Pinpoint the cell where the given text exists, returning its (x, y) midpoint coordinate. 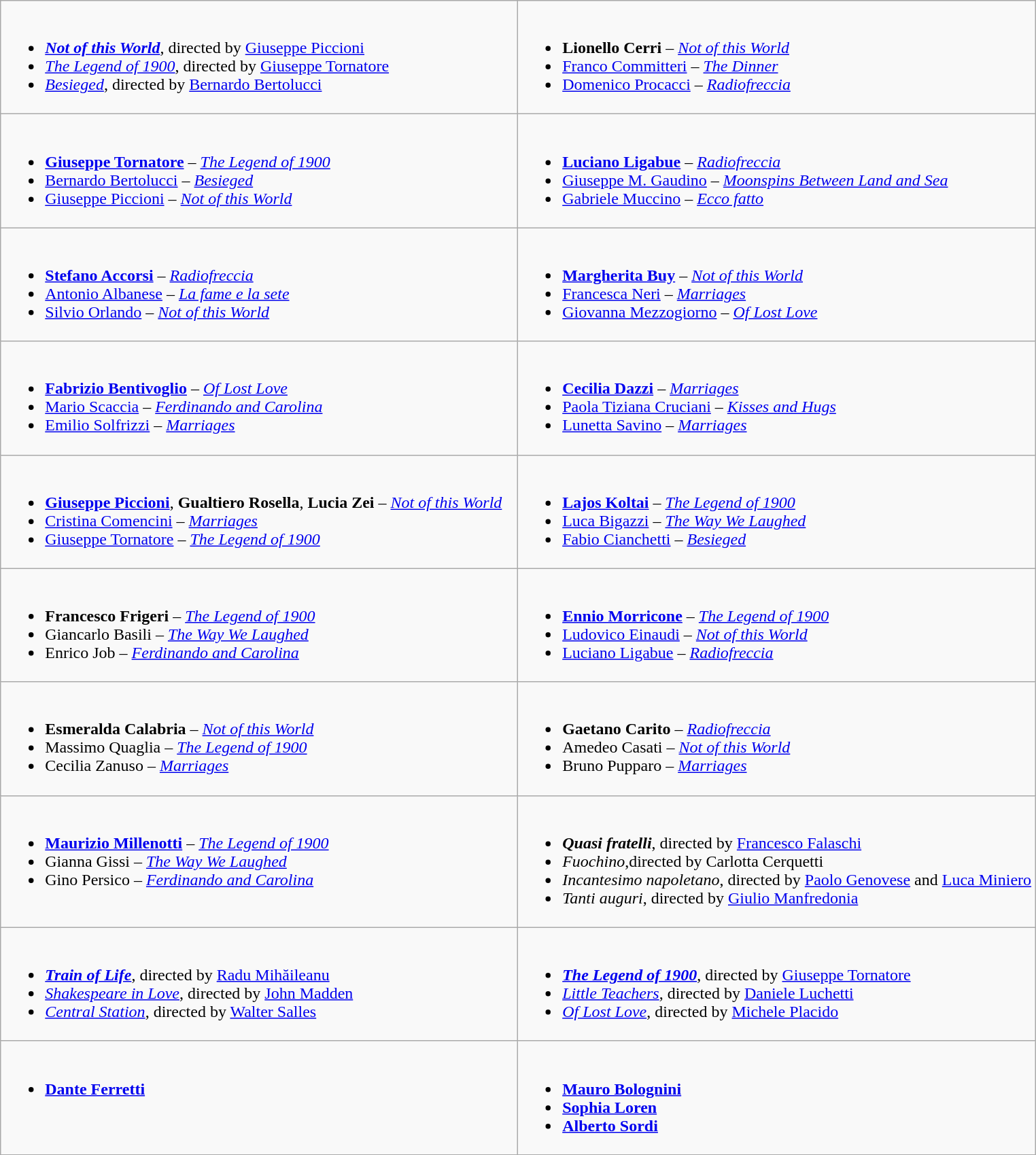
Lajos Koltai – The Legend of 1900Luca Bigazzi – The Way We LaughedFabio Cianchetti – Besieged (776, 511)
Cecilia Dazzi – MarriagesPaola Tiziana Cruciani – Kisses and HugsLunetta Savino – Marriages (776, 398)
Esmeralda Calabria – Not of this WorldMassimo Quaglia – The Legend of 1900Cecilia Zanuso – Marriages (260, 738)
Maurizio Millenotti – The Legend of 1900Gianna Gissi – The Way We LaughedGino Persico – Ferdinando and Carolina (260, 861)
Giuseppe Tornatore – The Legend of 1900Bernardo Bertolucci – BesiegedGiuseppe Piccioni – Not of this World (260, 171)
Train of Life, directed by Radu MihăileanuShakespeare in Love, directed by John MaddenCentral Station, directed by Walter Salles (260, 984)
Lionello Cerri – Not of this WorldFranco Committeri – The DinnerDomenico Procacci – Radiofreccia (776, 57)
Mauro BologniniSophia LorenAlberto Sordi (776, 1097)
Stefano Accorsi – RadiofrecciaAntonio Albanese – La fame e la seteSilvio Orlando – Not of this World (260, 284)
The Legend of 1900, directed by Giuseppe TornatoreLittle Teachers, directed by Daniele LuchettiOf Lost Love, directed by Michele Placido (776, 984)
Margherita Buy – Not of this WorldFrancesca Neri – MarriagesGiovanna Mezzogiorno – Of Lost Love (776, 284)
Francesco Frigeri – The Legend of 1900Giancarlo Basili – The Way We LaughedEnrico Job – Ferdinando and Carolina (260, 625)
Dante Ferretti (260, 1097)
Not of this World, directed by Giuseppe PiccioniThe Legend of 1900, directed by Giuseppe TornatoreBesieged, directed by Bernardo Bertolucci (260, 57)
Ennio Morricone – The Legend of 1900Ludovico Einaudi – Not of this WorldLuciano Ligabue – Radiofreccia (776, 625)
Fabrizio Bentivoglio – Of Lost LoveMario Scaccia – Ferdinando and CarolinaEmilio Solfrizzi – Marriages (260, 398)
Gaetano Carito – RadiofrecciaAmedeo Casati – Not of this WorldBruno Pupparo – Marriages (776, 738)
Luciano Ligabue – RadiofrecciaGiuseppe M. Gaudino – Moonspins Between Land and SeaGabriele Muccino – Ecco fatto (776, 171)
Giuseppe Piccioni, Gualtiero Rosella, Lucia Zei – Not of this WorldCristina Comencini – MarriagesGiuseppe Tornatore – The Legend of 1900 (260, 511)
